Find where the given text appears and provide that cell's center as (X, Y) coordinate. 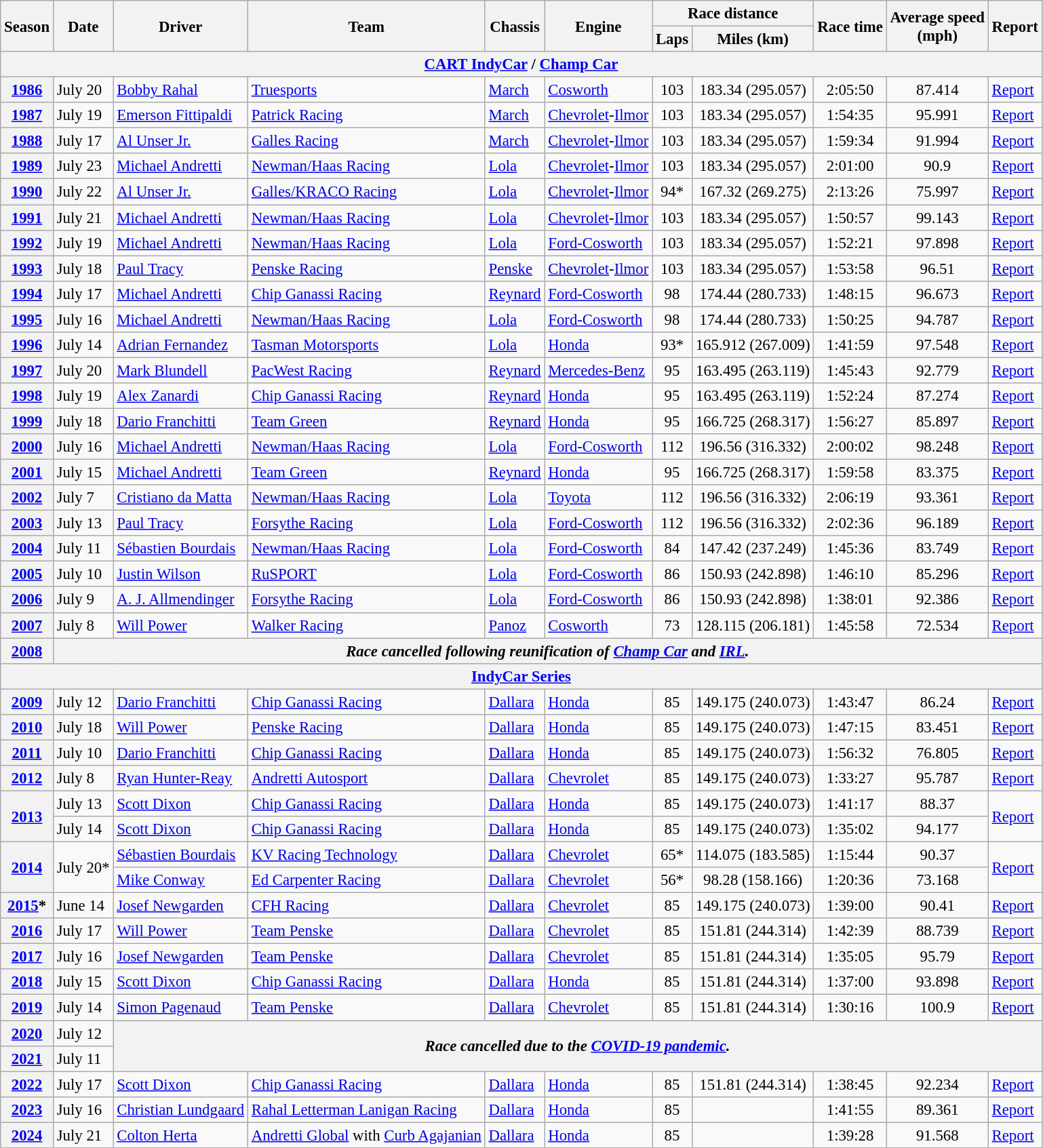
1995 (27, 319)
Galles/KRACO Racing (366, 192)
94.177 (937, 829)
1:47:15 (850, 728)
July 23 (83, 166)
87.414 (937, 90)
2023 (27, 1109)
Truesports (366, 90)
Christian Lundgaard (180, 1109)
Toyota (598, 498)
1:30:16 (850, 1008)
Race cancelled due to the COVID-19 pandemic. (578, 1046)
Alex Zanardi (180, 396)
90.41 (937, 906)
2007 (27, 625)
98.248 (937, 447)
Cristiano da Matta (180, 498)
Laps (673, 39)
July 22 (83, 192)
RuSPORT (366, 574)
Ed Carpenter Racing (366, 880)
2:06:19 (850, 498)
1996 (27, 345)
July 9 (83, 600)
1:41:17 (850, 804)
2014 (27, 868)
1986 (27, 90)
2021 (27, 1058)
165.912 (267.009) (753, 345)
114.075 (183.585) (753, 855)
1:59:58 (850, 473)
1:52:21 (850, 243)
Mercedes-Benz (598, 370)
85.897 (937, 421)
84 (673, 549)
Simon Pagenaud (180, 1008)
91.568 (937, 1135)
KV Racing Technology (366, 855)
96.673 (937, 294)
83.451 (937, 728)
1:45:36 (850, 549)
Season (27, 26)
CART IndyCar / Champ Car (521, 64)
Chassis (515, 26)
Date (83, 26)
Walker Racing (366, 625)
56* (673, 880)
2006 (27, 600)
PacWest Racing (366, 370)
Mike Conway (180, 880)
1991 (27, 218)
2020 (27, 1033)
1:39:00 (850, 906)
2011 (27, 753)
July 20* (83, 868)
Tasman Motorsports (366, 345)
1990 (27, 192)
2013 (27, 816)
93* (673, 345)
1:41:59 (850, 345)
92.234 (937, 1084)
2000 (27, 447)
95.991 (937, 115)
Ryan Hunter-Reay (180, 778)
1994 (27, 294)
1:45:43 (850, 370)
88.739 (937, 931)
2:00:02 (850, 447)
90.37 (937, 855)
Patrick Racing (366, 115)
1:46:10 (850, 574)
2010 (27, 728)
2:01:00 (850, 166)
Galles Racing (366, 141)
2:05:50 (850, 90)
65* (673, 855)
1:41:55 (850, 1109)
2008 (27, 651)
1:42:39 (850, 931)
1:50:57 (850, 218)
88.37 (937, 804)
A. J. Allmendinger (180, 600)
2002 (27, 498)
2012 (27, 778)
86.24 (937, 702)
83.749 (937, 549)
92.386 (937, 600)
72.534 (937, 625)
Team (366, 26)
Adrian Fernandez (180, 345)
Engine (598, 26)
Colton Herta (180, 1135)
1999 (27, 421)
93.361 (937, 498)
91.994 (937, 141)
1989 (27, 166)
1:56:32 (850, 753)
2015* (27, 906)
2022 (27, 1084)
Bobby Rahal (180, 90)
96.189 (937, 523)
2:02:36 (850, 523)
1:53:58 (850, 269)
Mark Blundell (180, 370)
99.143 (937, 218)
2016 (27, 931)
97.548 (937, 345)
1:35:05 (850, 957)
Penske (515, 269)
1:50:25 (850, 319)
2019 (27, 1008)
89.361 (937, 1109)
2024 (27, 1135)
1:37:00 (850, 983)
1:15:44 (850, 855)
1:52:24 (850, 396)
147.42 (237.249) (753, 549)
1:48:15 (850, 294)
Race time (850, 26)
2009 (27, 702)
1:38:01 (850, 600)
1:35:02 (850, 829)
Miles (km) (753, 39)
85.296 (937, 574)
2005 (27, 574)
76.805 (937, 753)
97.898 (937, 243)
73 (673, 625)
1:20:36 (850, 880)
Emerson Fittipaldi (180, 115)
1:45:58 (850, 625)
July 7 (83, 498)
1:54:35 (850, 115)
1993 (27, 269)
2:13:26 (850, 192)
Panoz (515, 625)
Justin Wilson (180, 574)
83.375 (937, 473)
93.898 (937, 983)
June 14 (83, 906)
Average speed(mph) (937, 26)
Driver (180, 26)
1:38:45 (850, 1084)
1:33:27 (850, 778)
94.787 (937, 319)
1:56:27 (850, 421)
90.9 (937, 166)
2003 (27, 523)
95.79 (937, 957)
1:59:34 (850, 141)
CFH Racing (366, 906)
Andretti Autosport (366, 778)
100.9 (937, 1008)
Race distance (733, 14)
1:39:28 (850, 1135)
94* (673, 192)
1:43:47 (850, 702)
73.168 (937, 880)
2018 (27, 983)
167.32 (269.275) (753, 192)
Race cancelled following reunification of Champ Car and IRL. (547, 651)
2004 (27, 549)
92.779 (937, 370)
1998 (27, 396)
1987 (27, 115)
95.787 (937, 778)
98.28 (158.166) (753, 880)
75.997 (937, 192)
Andretti Global with Curb Agajanian (366, 1135)
1997 (27, 370)
IndyCar Series (521, 676)
96.51 (937, 269)
1992 (27, 243)
2017 (27, 957)
1988 (27, 141)
Rahal Letterman Lanigan Racing (366, 1109)
128.115 (206.181) (753, 625)
87.274 (937, 396)
2001 (27, 473)
